From the cell containing the given text, extract its center point as (X, Y) coordinate. 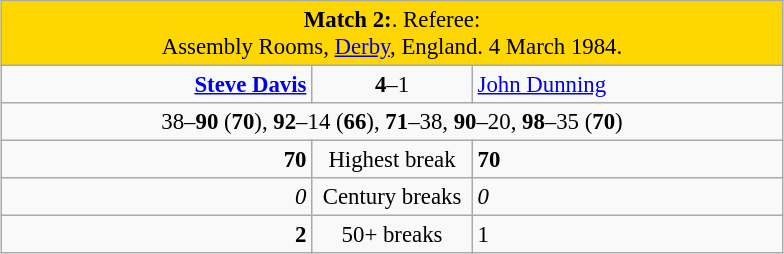
John Dunning (628, 85)
4–1 (392, 85)
Century breaks (392, 197)
Steve Davis (156, 85)
Highest break (392, 160)
38–90 (70), 92–14 (66), 71–38, 90–20, 98–35 (70) (392, 122)
2 (156, 235)
50+ breaks (392, 235)
1 (628, 235)
Match 2:. Referee: Assembly Rooms, Derby, England. 4 March 1984. (392, 34)
